Scan for the cell matching the given text and deliver its (x, y) coordinate at center. 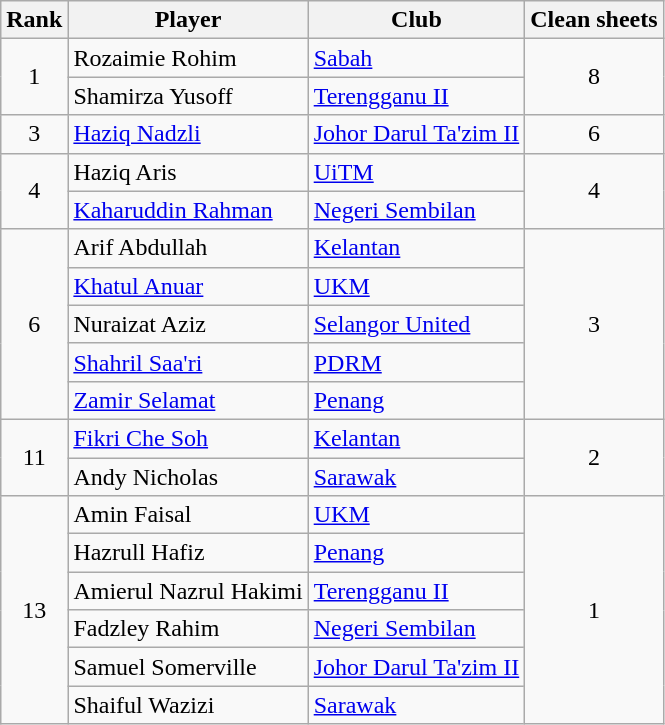
PDRM (416, 362)
Shaiful Wazizi (188, 705)
Shamirza Yusoff (188, 96)
Zamir Selamat (188, 400)
Rank (34, 20)
Amierul Nazrul Hakimi (188, 591)
UiTM (416, 172)
13 (34, 610)
Fadzley Rahim (188, 629)
Selangor United (416, 324)
Arif Abdullah (188, 248)
Kaharuddin Rahman (188, 210)
Samuel Somerville (188, 667)
8 (594, 77)
Haziq Aris (188, 172)
Khatul Anuar (188, 286)
Club (416, 20)
Player (188, 20)
Sabah (416, 58)
11 (34, 457)
Amin Faisal (188, 515)
Nuraizat Aziz (188, 324)
Shahril Saa'ri (188, 362)
Fikri Che Soh (188, 438)
Rozaimie Rohim (188, 58)
2 (594, 457)
Clean sheets (594, 20)
Andy Nicholas (188, 477)
Haziq Nadzli (188, 134)
Hazrull Hafiz (188, 553)
